Determine the (X, Y) coordinate at the center of the cell enclosing the given text.  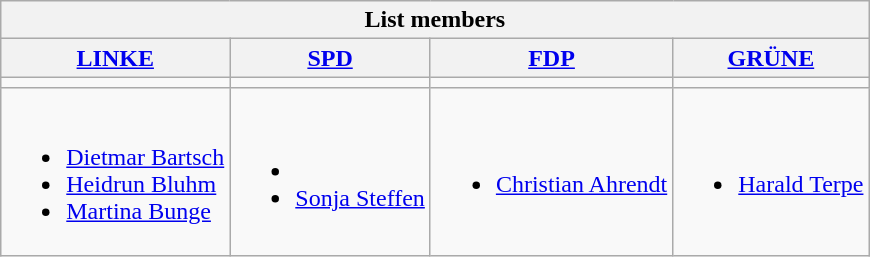
GRÜNE (771, 58)
LINKE (116, 58)
Sonja Steffen (330, 172)
FDP (551, 58)
SPD (330, 58)
Dietmar BartschHeidrun BluhmMartina Bunge (116, 172)
List members (435, 20)
Christian Ahrendt (551, 172)
Harald Terpe (771, 172)
